Find where the given text appears and provide that cell's center as (x, y) coordinate. 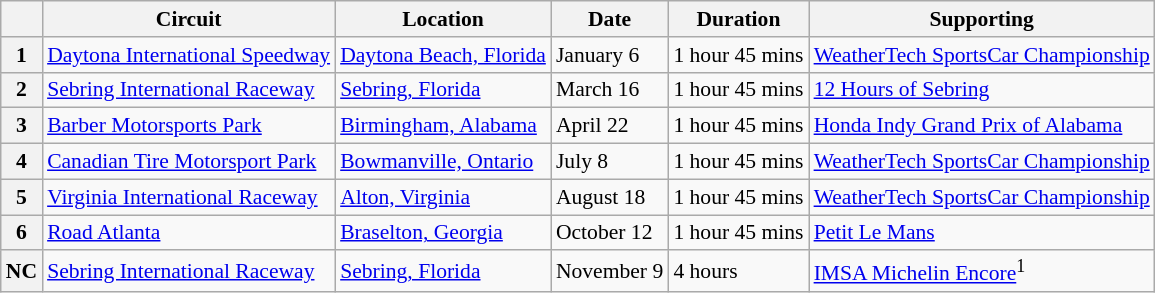
IMSA Michelin Encore1 (982, 272)
4 hours (738, 272)
3 (22, 126)
Barber Motorsports Park (188, 126)
Braselton, Georgia (443, 233)
6 (22, 233)
12 Hours of Sebring (982, 90)
Virginia International Raceway (188, 197)
Location (443, 19)
July 8 (610, 162)
Canadian Tire Motorsport Park (188, 162)
Birmingham, Alabama (443, 126)
NC (22, 272)
4 (22, 162)
Daytona International Speedway (188, 55)
Honda Indy Grand Prix of Alabama (982, 126)
Petit Le Mans (982, 233)
5 (22, 197)
Circuit (188, 19)
Bowmanville, Ontario (443, 162)
August 18 (610, 197)
2 (22, 90)
Alton, Virginia (443, 197)
October 12 (610, 233)
Duration (738, 19)
January 6 (610, 55)
1 (22, 55)
November 9 (610, 272)
Road Atlanta (188, 233)
April 22 (610, 126)
Supporting (982, 19)
Daytona Beach, Florida (443, 55)
March 16 (610, 90)
Date (610, 19)
